From the cell containing the given text, extract its center point as [x, y] coordinate. 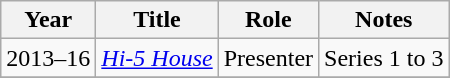
Hi-5 House [157, 58]
Notes [384, 20]
Presenter [268, 58]
Series 1 to 3 [384, 58]
2013–16 [48, 58]
Title [157, 20]
Year [48, 20]
Role [268, 20]
